Output the (X, Y) coordinate of the center of the cell containing the given text.  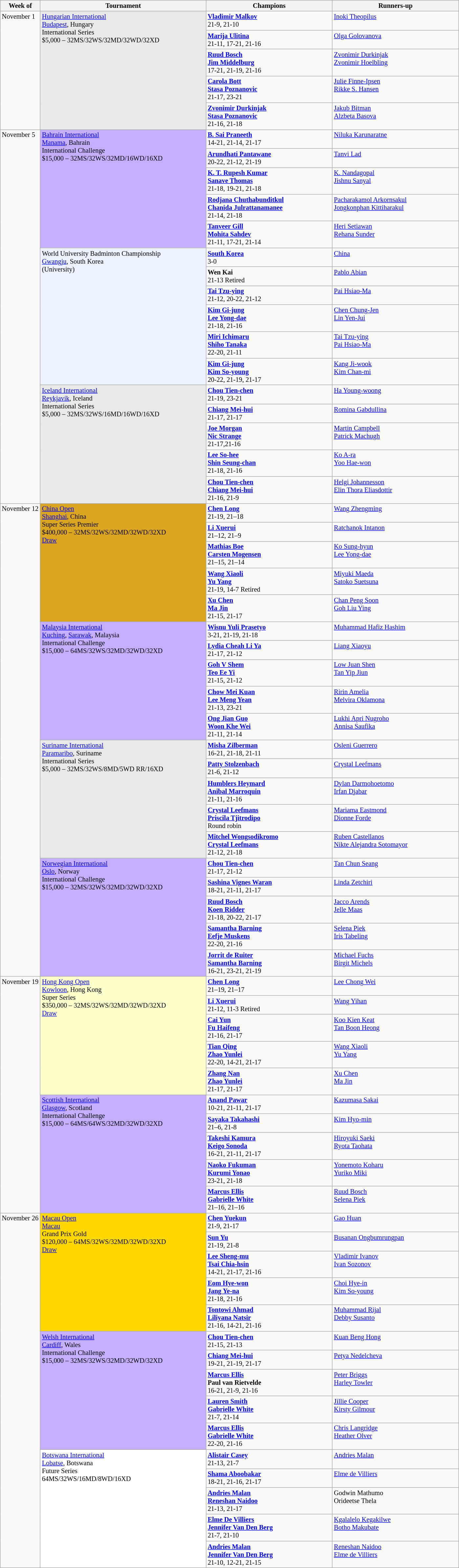
Helgi Johannesson Elin Thora Eliasdottir (395, 490)
Romina Gabdullina (395, 413)
K. Nandagopal Jishnu Sanyal (395, 181)
Chris Langridge Heather Olver (395, 1436)
Chou Tien-chen21-17, 21-12 (269, 868)
Malaysia InternationalKuching, Sarawak, MalaysiaInternational Challenge$15,000 – 64MS/32WS/32MD/32WD/32XD (123, 681)
Tanvi Lad (395, 158)
Wisnu Yuli Prasetyo3-21, 21-19, 21-18 (269, 631)
Reneshan Naidoo Elme de Villiers (395, 1555)
Chou Tien-chen21-19, 23-21 (269, 394)
Marcus Ellis Gabrielle White22-20, 21-16 (269, 1436)
Misha Zilberman16-21, 21-18, 21-11 (269, 749)
Chow Mei Kuan Lee Meng Yean21-13, 23-21 (269, 700)
Muhammad Rijal Debby Susanto (395, 1318)
November 26 (20, 1390)
Chou Tien-chen Chiang Mei-hui21-16, 21-9 (269, 490)
Lee So-hee Shin Seung-chan21-18, 21-16 (269, 463)
Eom Hye-won Jang Ye-na21-18, 21-16 (269, 1291)
Patty Stolzenbach21-6, 21-12 (269, 768)
Jillie Cooper Kirsty Gilmour (395, 1409)
Tan Chun Seang (395, 868)
Pacharakamol Arkornsakul Jongkonphan Kittiharakul (395, 207)
K. T. Rupesh Kumar Sanave Thomas21-18, 19-21, 21-18 (269, 181)
Week of (20, 6)
Mariama Eastmond Dionne Forde (395, 818)
China (395, 257)
Wang Zhengming (395, 513)
Chen Yuekun21-9, 21-17 (269, 1222)
Busanan Ongbumrungpan (395, 1241)
Chen Chung-Jen Lin Yen-Jui (395, 318)
Marija Ulitina21-11, 17-21, 21-16 (269, 40)
Lee Chong Wei (395, 986)
Sun Yu21-19, 21-8 (269, 1241)
Champions (269, 6)
Petya Nedelcheva (395, 1360)
Ko A-ra Yoo Hae-won (395, 463)
Crystal Leefmans (395, 768)
Ruud Bosch Selena Piek (395, 1200)
Chiang Mei-hui19-21, 21-19, 21-17 (269, 1360)
Kim Gi-jung Lee Yong-dae21-18, 21-16 (269, 318)
Yonemoto Koharu Yuriko Miki (395, 1173)
Zvonimir Durkinjak Stasa Poznanovic21-16, 21-18 (269, 116)
World University Badminton ChampionshipGwangju, South Korea (University) (123, 316)
November 5 (20, 316)
Kuan Beng Hong (395, 1341)
Li Xuerui21-12, 11-3 Retired (269, 1005)
Bahrain InternationalManama, BahrainInternational Challenge$15,000 – 32MS/32WS/32MD/16WD/16XD (123, 188)
Ong Jian Guo Woon Khe Wei21-11, 21-14 (269, 727)
Alistair Casey21-13, 21-7 (269, 1459)
Zhang Nan Zhao Yunlei21-17, 21-17 (269, 1081)
Jorrit de Ruiter Samantha Barning16-21, 23-21, 21-19 (269, 963)
Mathias Boe Carsten Mogensen21–15, 21–14 (269, 555)
Wang Xiaoli Yu Yang (395, 1055)
Gao Huan (395, 1222)
Elme De Villiers Jennifer Van Den Berg21-7, 21-10 (269, 1528)
Naoko Fukuman Kurumi Yonao23-21, 21-18 (269, 1173)
Lukhi Apri Nugroho Annisa Saufika (395, 727)
Linda Zetchiri (395, 886)
Welsh InternationalCardiff, WalesInternational Challenge$15,000 – 32MS/32WS/32MD/32WD/32XD (123, 1390)
Tai Tzu-ying 21-12, 20-22, 21-12 (269, 295)
Botswana International Lobatse, BotswanaFuture Series 64MS/32WS/16MD/8WD/16XD (123, 1509)
Vladimir Ivanov Ivan Sozonov (395, 1264)
Wen Kai21-13 Retired (269, 276)
Choi Hye-in Kim So-young (395, 1291)
Jakub Bitman Alzbeta Basova (395, 116)
Miri Ichimaru Shiho Tanaka22-20, 21-11 (269, 345)
Julie Finne-Ipsen Rikke S. Hansen (395, 89)
Suriname InternationalParamaribo, SurinameInternational Series$5,000 – 32MS/32WS/8MD/5WD RR/16XD (123, 799)
Pablo Abian (395, 276)
Hong Kong OpenKowloon, Hong KongSuper Series$350,000 – 32MS/32WS/32MD/32WD/32XDDraw (123, 1035)
Koo Kien Keat Tan Boon Heong (395, 1028)
Carola Bott Stasa Poznanovic21-17, 23-21 (269, 89)
Xu Chen Ma Jin21-15, 21-17 (269, 608)
Kazumasa Sakai (395, 1104)
Chou Tien-chen21-15, 21-13 (269, 1341)
Wang Yihan (395, 1005)
Joe Morgan Nic Strange21-17,21-16 (269, 436)
Tontowi Ahmad Liliyana Natsir21-16, 14-21, 21-16 (269, 1318)
Kang Ji-wook Kim Chan-mi (395, 372)
Cai Yun Fu Haifeng21-16, 21-17 (269, 1028)
Sayaka Takahashi21–6, 21-8 (269, 1123)
Ririn Amelia Melvira Oklamona (395, 700)
Chan Peng Soon Goh Liu Ying (395, 608)
Muhammad Hafiz Hashim (395, 631)
Takeshi Kamura Keigo Sonoda16-21, 21-11, 21-17 (269, 1146)
Low Juan Shen Tan Yip Jiun (395, 673)
Anand Pawar10-21, 21-11, 21-17 (269, 1104)
Marcus Ellis Gabrielle White21–16, 21–16 (269, 1200)
Andries Malan Reneshan Naidoo21-13, 21-17 (269, 1501)
Andries Malan (395, 1459)
Runners-up (395, 6)
Humblers Heymard Anibal Marroquin21-11, 21-16 (269, 791)
Zvonimir Durkinjak Zvonimir Hoelbling (395, 62)
Wang Xiaoli Yu Yang21-19, 14-7 Retired (269, 581)
Chen Long21–19, 21–17 (269, 986)
Olga Golovanova (395, 40)
Crystal Leefmans Priscila Tjitrodipo Round robin (269, 818)
Tai Tzu-ying Pai Hsiao-Ma (395, 345)
Scottish InternationalGlasgow, ScotlandInternational Challenge$15,000 – 64MS/64WS/32MD/32WD/32XD (123, 1154)
Ruben Castellanos Nikte Alejandra Sotomayor (395, 845)
November 12 (20, 740)
Miyuki Maeda Satoko Suetsuna (395, 581)
Liang Xiaoyu (395, 650)
Marcus Ellis Paul van Rietvelde16-21, 21-9, 21-16 (269, 1383)
Ko Sung-hyun Lee Yong-dae (395, 555)
Martin Campbell Patrick Machugh (395, 436)
Osleni Guerrero (395, 749)
November 1 (20, 70)
Tian Qing Zhao Yunlei22-20, 14-21, 21-17 (269, 1055)
Hiroyuki Saeki Ryota Taohata (395, 1146)
Sashina Vignes Waran18-21, 21-11, 21-17 (269, 886)
Samantha Barning Eefje Muskens22-20, 21-16 (269, 936)
Lauren Smith Gabrielle White21-7, 21-14 (269, 1409)
China OpenShanghai, ChinaSuper Series Premier$400,000 – 32MS/32WS/32MD/32WD/32XDDraw (123, 562)
Shama Aboobakar18-21, 21-16, 21-17 (269, 1478)
Kim Hyo-min (395, 1123)
Vladimir Malkov21-9, 21-10 (269, 21)
Lee Sheng-mu Tsai Chia-hsin14-21, 21-17, 21-16 (269, 1264)
Elme de Villiers (395, 1478)
Lydia Cheah Li Ya21-17, 21-12 (269, 650)
Jacco Arends Jelle Maas (395, 909)
Tournament (123, 6)
Ruud Bosch Jim Middelburg17-21, 21-19, 21-16 (269, 62)
Kgalalelo Kegakilwe Botho Makubate (395, 1528)
Kim Gi-jung Kim So-young20-22, 21-19, 21-17 (269, 372)
Hungarian InternationalBudapest, HungaryInternational Series$5,000 – 32MS/32WS/32MD/32WD/32XD (123, 70)
Li Xuerui21–12, 21–9 (269, 532)
Goh V Shem Teo Ee Yi21-15, 21-12 (269, 673)
Mitchel Wongsodikromo Crystal Leefmans21-12, 21-18 (269, 845)
Macau OpenMacauGrand Prix Gold$120,000 – 64MS/32WS/32MD/32WD/32XDDraw (123, 1272)
Rodjana Chuthabunditkul Chanida Julrattanamanee21-14, 21-18 (269, 207)
Chiang Mei-hui21-17, 21-17 (269, 413)
Godwin Mathumo Orideetse Thela (395, 1501)
Chen Long21-19, 21–18 (269, 513)
Iceland InternationalReykjavík, IcelandInternational Series$5,000 – 32MS/32WS/16MD/16WD/16XD (123, 444)
Ruud Bosch Koen Ridder21-18, 20-22, 21-17 (269, 909)
Ratchanok Intanon (395, 532)
Dylan Darmohoetomo Irfan Djabar (395, 791)
Norwegian InternationalOslo, NorwayInternational Challenge$15,000 – 32MS/32WS/32MD/32WD/32XD (123, 917)
Xu Chen Ma Jin (395, 1081)
Andries Malan Jennifer Van Den Berg21-10, 12-21, 21-15 (269, 1555)
November 19 (20, 1095)
Heri Setiawan Rehana Sunder (395, 234)
Tanveer Gill Mohita Sahdev21-11, 17-21, 21-14 (269, 234)
Selena Piek Iris Tabeling (395, 936)
Ha Young-woong (395, 394)
Peter Briggs Harley Towler (395, 1383)
Niluka Karunaratne (395, 139)
Arundhati Pantawane20-22, 21-12, 21-19 (269, 158)
B. Sai Praneeth14-21, 21-14, 21-17 (269, 139)
South Korea3-0 (269, 257)
Pai Hsiao-Ma (395, 295)
Inoki Theopilus (395, 21)
Michael Fuchs Birgit Michels (395, 963)
